Return (X, Y) of the center of cell containing provided text 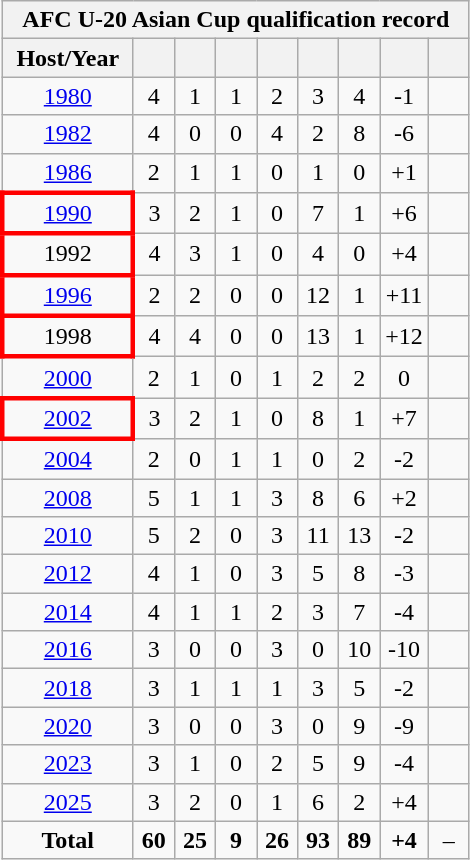
11 (318, 536)
2008 (68, 497)
2016 (68, 650)
2010 (68, 536)
+2 (404, 497)
26 (276, 840)
1996 (68, 296)
2025 (68, 802)
1992 (68, 254)
Total (68, 840)
1990 (68, 214)
+7 (404, 418)
-6 (404, 134)
1998 (68, 336)
93 (318, 840)
10 (360, 650)
-9 (404, 726)
+1 (404, 173)
-3 (404, 574)
2002 (68, 418)
+12 (404, 336)
89 (360, 840)
25 (194, 840)
Host/Year (68, 58)
2023 (68, 764)
+11 (404, 296)
2000 (68, 378)
60 (154, 840)
– (448, 840)
2020 (68, 726)
+6 (404, 214)
2014 (68, 612)
2018 (68, 688)
-1 (404, 96)
1986 (68, 173)
AFC U-20 Asian Cup qualification record (236, 20)
12 (318, 296)
2012 (68, 574)
1982 (68, 134)
-10 (404, 650)
2004 (68, 459)
1980 (68, 96)
